For the text-containing cell, return its midpoint in [x, y] coordinate format. 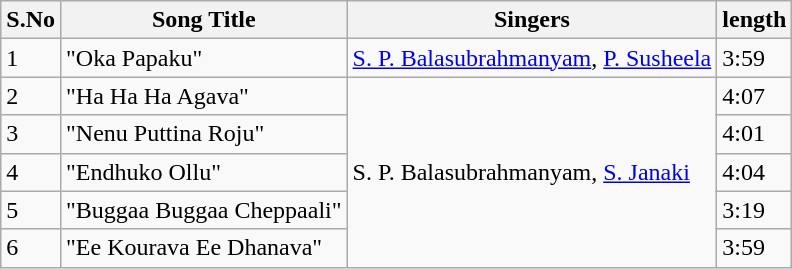
4:07 [754, 96]
6 [31, 248]
2 [31, 96]
Song Title [204, 20]
"Ee Kourava Ee Dhanava" [204, 248]
"Buggaa Buggaa Cheppaali" [204, 210]
4:01 [754, 134]
S. P. Balasubrahmanyam, S. Janaki [532, 172]
"Nenu Puttina Roju" [204, 134]
"Oka Papaku" [204, 58]
1 [31, 58]
4:04 [754, 172]
"Endhuko Ollu" [204, 172]
3 [31, 134]
4 [31, 172]
Singers [532, 20]
S.No [31, 20]
"Ha Ha Ha Agava" [204, 96]
S. P. Balasubrahmanyam, P. Susheela [532, 58]
5 [31, 210]
3:19 [754, 210]
length [754, 20]
